Find where the given text appears and provide that cell's center as (x, y) coordinate. 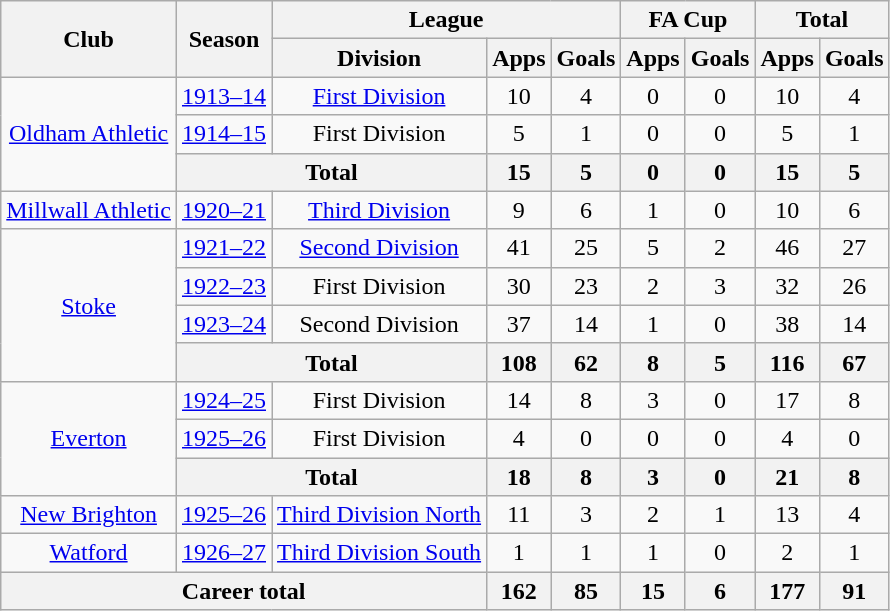
1914–15 (224, 134)
Everton (89, 438)
9 (519, 210)
Season (224, 39)
85 (586, 591)
1926–27 (224, 553)
1923–24 (224, 324)
1921–22 (224, 248)
26 (854, 286)
177 (787, 591)
Watford (89, 553)
1922–23 (224, 286)
32 (787, 286)
108 (519, 362)
67 (854, 362)
162 (519, 591)
New Brighton (89, 515)
91 (854, 591)
Third Division North (380, 515)
1913–14 (224, 96)
18 (519, 477)
Stoke (89, 305)
Club (89, 39)
23 (586, 286)
17 (787, 400)
Career total (244, 591)
1924–25 (224, 400)
21 (787, 477)
11 (519, 515)
62 (586, 362)
Third Division (380, 210)
30 (519, 286)
FA Cup (688, 20)
Oldham Athletic (89, 134)
Division (380, 58)
46 (787, 248)
1920–21 (224, 210)
116 (787, 362)
25 (586, 248)
Third Division South (380, 553)
41 (519, 248)
27 (854, 248)
Millwall Athletic (89, 210)
13 (787, 515)
38 (787, 324)
37 (519, 324)
League (446, 20)
